Return (x, y) of the center of cell containing provided text 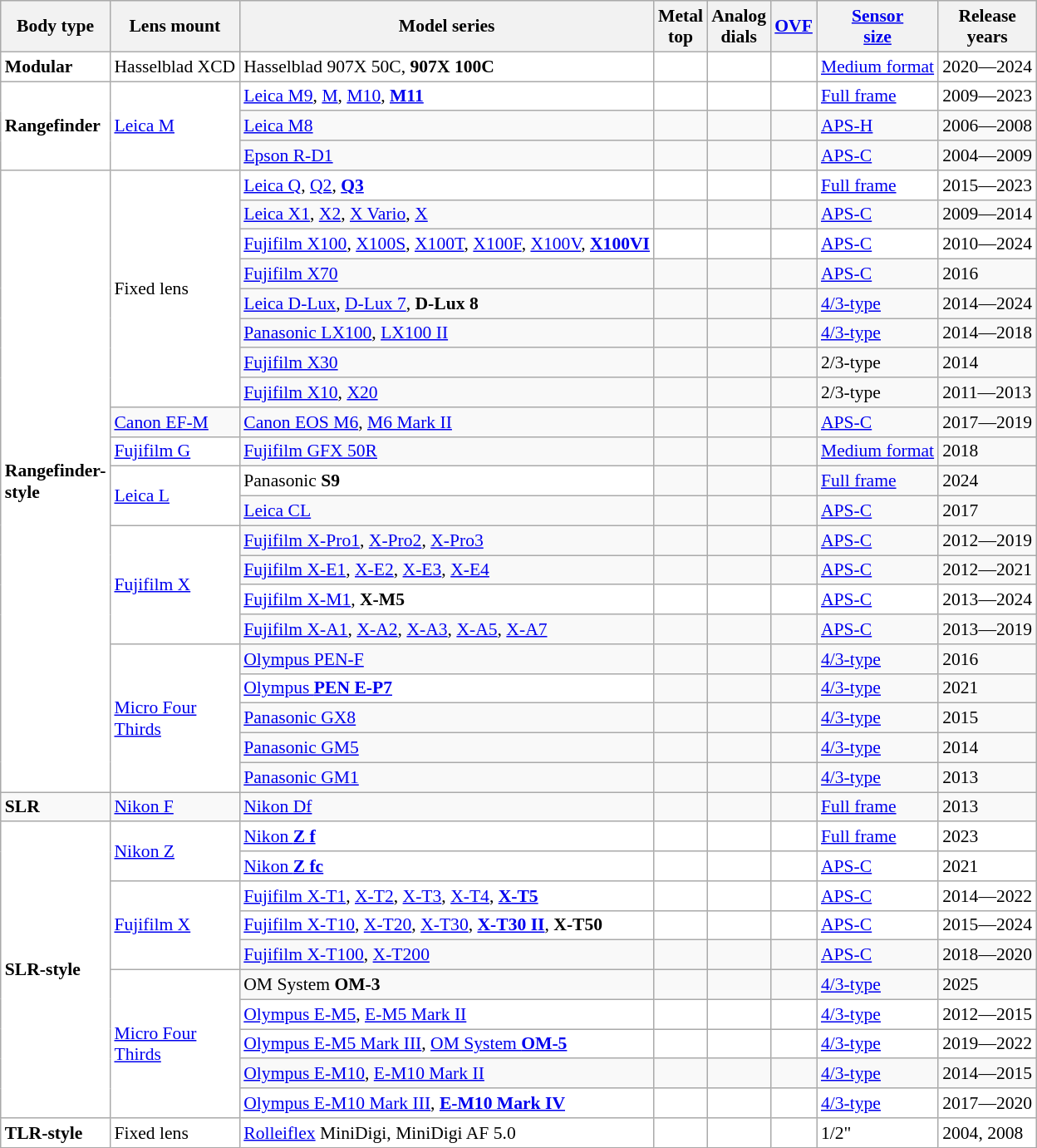
Panasonic LX100, LX100 II (447, 333)
Panasonic GX8 (447, 718)
2017—2019 (987, 422)
Rolleiflex MiniDigi, MiniDigi AF 5.0 (447, 1133)
Rangefinder-style (56, 481)
Leica Q, Q2, Q3 (447, 185)
Fujifilm X-T100, X-T200 (447, 955)
Panasonic S9 (447, 481)
Fujifilm G (174, 451)
1/2" (877, 1133)
Modular (56, 67)
2017 (987, 511)
2004, 2008 (987, 1133)
Canon EF-M (174, 422)
2013—2019 (987, 629)
Leica CL (447, 511)
2004—2009 (987, 155)
Fujifilm X70 (447, 274)
SLR (56, 807)
Model series (447, 27)
Fujifilm X10, X20 (447, 392)
Olympus E-M10, E-M10 Mark II (447, 1074)
2011—2013 (987, 392)
2014—2022 (987, 896)
Fujifilm X-M1, X-M5 (447, 600)
2015—2023 (987, 185)
Releaseyears (987, 27)
Canon EOS M6, M6 Mark II (447, 422)
2015 (987, 718)
Nikon Z fc (447, 866)
2024 (987, 481)
2018 (987, 451)
2014—2015 (987, 1074)
2012—2019 (987, 540)
Fujifilm X-A1, X-A2, X-A3, X-A5, X-A7 (447, 629)
2015—2024 (987, 925)
Fujifilm X100, X100S, X100T, X100F, X100V, X100VI (447, 244)
Nikon Z (174, 851)
2009—2014 (987, 214)
Fujifilm X-T1, X-T2, X-T3, X-T4, X-T5 (447, 896)
Analogdials (739, 27)
Olympus E-M10 Mark III, E-M10 Mark IV (447, 1103)
Leica M (174, 126)
APS-H (877, 126)
Leica X1, X2, X Vario, X (447, 214)
2023 (987, 837)
TLR-style (56, 1133)
Nikon F (174, 807)
Body type (56, 27)
Leica M9, M, M10, M11 (447, 96)
Olympus PEN E-P7 (447, 688)
Leica D-Lux, D-Lux 7, D-Lux 8 (447, 303)
Olympus E-M5, E-M5 Mark II (447, 1014)
Fujifilm X30 (447, 363)
Olympus E-M5 Mark III, OM System OM-5 (447, 1044)
2014—2018 (987, 333)
Epson R-D1 (447, 155)
Fujifilm GFX 50R (447, 451)
OVF (794, 27)
2014—2024 (987, 303)
Metaltop (681, 27)
Fujifilm X-Pro1, X-Pro2, X-Pro3 (447, 540)
Leica M8 (447, 126)
Lens mount (174, 27)
Hasselblad 907X 50C, 907X 100C (447, 67)
Olympus PEN-F (447, 659)
2017—2020 (987, 1103)
2010—2024 (987, 244)
OM System OM-3 (447, 985)
Nikon Df (447, 807)
Panasonic GM1 (447, 777)
2012—2015 (987, 1014)
Hasselblad XCD (174, 67)
2013—2024 (987, 600)
SLR-style (56, 970)
2012—2021 (987, 570)
2006—2008 (987, 126)
2020—2024 (987, 67)
2018—2020 (987, 955)
2019—2022 (987, 1044)
2009—2023 (987, 96)
Panasonic GM5 (447, 748)
Nikon Z f (447, 837)
Rangefinder (56, 126)
Fujifilm X-T10, X-T20, X-T30, X-T30 II, X-T50 (447, 925)
Fujifilm X-E1, X-E2, X-E3, X-E4 (447, 570)
2025 (987, 985)
Leica L (174, 495)
Sensorsize (877, 27)
